For the text-containing cell, return its midpoint in [X, Y] coordinate format. 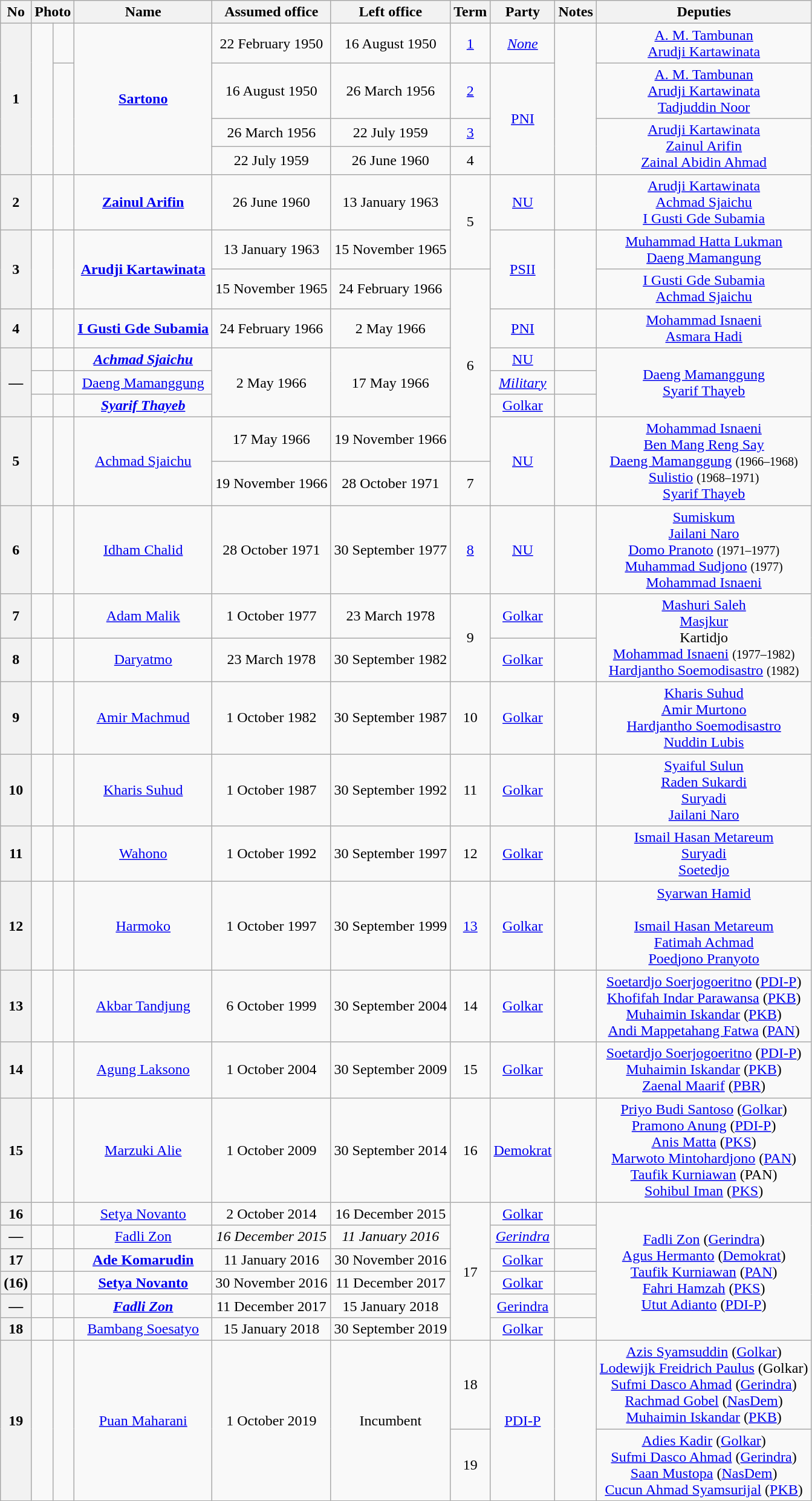
Arudji KartawinataAchmad SjaichuI Gusti Gde Subamia [704, 202]
30 September 2014 [391, 1150]
Fadli Zon (Gerindra)Agus Hermanto (Demokrat)Taufik Kurniawan (PAN)Fahri Hamzah (PKS)Utut Adianto (PDI-P) [704, 1271]
Azis Syamsuddin (Golkar)Lodewijk Freidrich Paulus (Golkar)Sufmi Dasco Ahmad (Gerindra)Rachmad Gobel (NasDem)Muhaimin Iskandar (PKB) [704, 1384]
PDI-P [522, 1420]
Arudji KartawinataZainul ArifinZainal Abidin Ahmad [704, 146]
Name [143, 12]
Marzuki Alie [143, 1150]
Demokrat [522, 1150]
Daeng Mamanggung [143, 382]
I Gusti Gde Subamia [143, 328]
1 October 1982 [271, 718]
Adam Malik [143, 616]
Deputies [704, 12]
Harmoko [143, 926]
6 October 1999 [271, 1006]
PSII [522, 269]
Ade Komarudin [143, 1260]
A. M. TambunanArudji KartawinataTadjuddin Noor [704, 91]
SumiskumJailani NaroDomo Pranoto (1971–1977)Muhammad Sudjono (1977)Mohammad Isnaeni [704, 550]
Adies Kadir (Golkar)Sufmi Dasco Ahmad (Gerindra)Saan Mustopa (NasDem)Cucun Ahmad Syamsurijal (PKB) [704, 1465]
I Gusti Gde SubamiaAchmad Sjaichu [704, 289]
None [522, 44]
30 September 1987 [391, 718]
Wahono [143, 854]
1 October 1987 [271, 790]
A. M. TambunanArudji Kartawinata [704, 44]
No [16, 12]
Syarwan HamidIsmail Hasan MetareumFatimah AchmadPoedjono Pranyoto [704, 926]
Zainul Arifin [143, 202]
Party [522, 12]
1 October 1977 [271, 616]
Muhammad Hatta LukmanDaeng Mamangung [704, 249]
Kharis SuhudAmir MurtonoHardjantho SoemodisastroNuddin Lubis [704, 718]
22 February 1950 [271, 44]
Amir Machmud [143, 718]
Daryatmo [143, 660]
Military [522, 382]
1 October 1992 [271, 854]
30 September 1997 [391, 854]
1 October 2009 [271, 1150]
Mashuri SalehMasjkurKartidjoMohammad Isnaeni (1977–1982)Hardjantho Soemodisastro (1982) [704, 638]
Syarif Thayeb [143, 405]
30 September 1999 [391, 926]
Photo [53, 12]
Puan Maharani [143, 1420]
Syaiful SulunRaden SukardiSuryadiJailani Naro [704, 790]
Priyo Budi Santoso (Golkar)Pramono Anung (PDI-P)Anis Matta (PKS)Marwoto Mintohardjono (PAN)Taufik Kurniawan (PAN)Sohibul Iman (PKS) [704, 1150]
30 September 1977 [391, 550]
Assumed office [271, 12]
Notes [576, 12]
Soetardjo Soerjogoeritno (PDI-P)Khofifah Indar Parawansa (PKB)Muhaimin Iskandar (PKB)Andi Mappetahang Fatwa (PAN) [704, 1006]
30 September 1982 [391, 660]
Agung Laksono [143, 1070]
30 September 2019 [391, 1329]
Kharis Suhud [143, 790]
Akbar Tandjung [143, 1006]
Daeng MamanggungSyarif Thayeb [704, 382]
Ismail Hasan MetareumSuryadiSoetedjo [704, 854]
1 October 2004 [271, 1070]
Arudji Kartawinata [143, 269]
(16) [16, 1283]
Term [470, 12]
Mohammad IsnaeniBen Mang Reng SayDaeng Mamanggung (1966–1968)Sulistio (1968–1971)Syarif Thayeb [704, 461]
Sartono [143, 99]
Idham Chalid [143, 550]
30 September 2009 [391, 1070]
Mohammad IsnaeniAsmara Hadi [704, 328]
1 October 1997 [271, 926]
2 October 2014 [271, 1214]
30 September 1992 [391, 790]
Soetardjo Soerjogoeritno (PDI-P)Muhaimin Iskandar (PKB)Zaenal Maarif (PBR) [704, 1070]
Bambang Soesatyo [143, 1329]
30 September 2004 [391, 1006]
Left office [391, 12]
Incumbent [391, 1420]
1 October 2019 [271, 1420]
